Capture the cell that displays the provided text and extract its [X, Y] central coordinate. 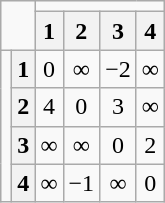
−1 [82, 183]
−2 [118, 69]
